Scan for the cell matching the given text and deliver its [x, y] coordinate at center. 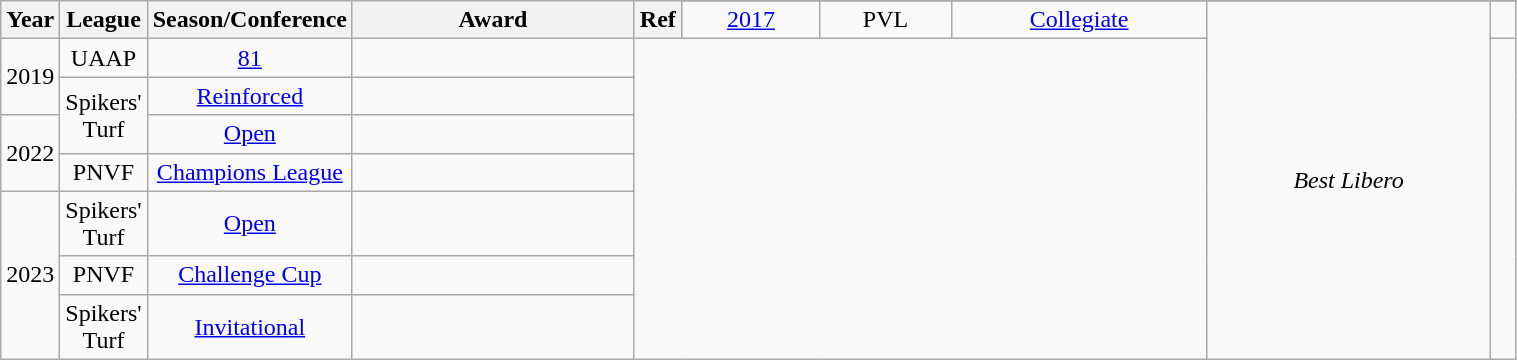
Challenge Cup [250, 275]
Award [492, 20]
PVL [886, 20]
2023 [30, 275]
2022 [30, 153]
81 [250, 58]
Season/Conference [250, 20]
2017 [751, 20]
Reinforced [250, 96]
Year [30, 20]
League [104, 20]
Ref [658, 20]
Invitational [250, 326]
Champions League [250, 172]
UAAP [104, 58]
Best Libero [1348, 180]
2019 [30, 77]
Collegiate [1079, 20]
